Locate the cell with the specified text and output its (X, Y) center coordinate. 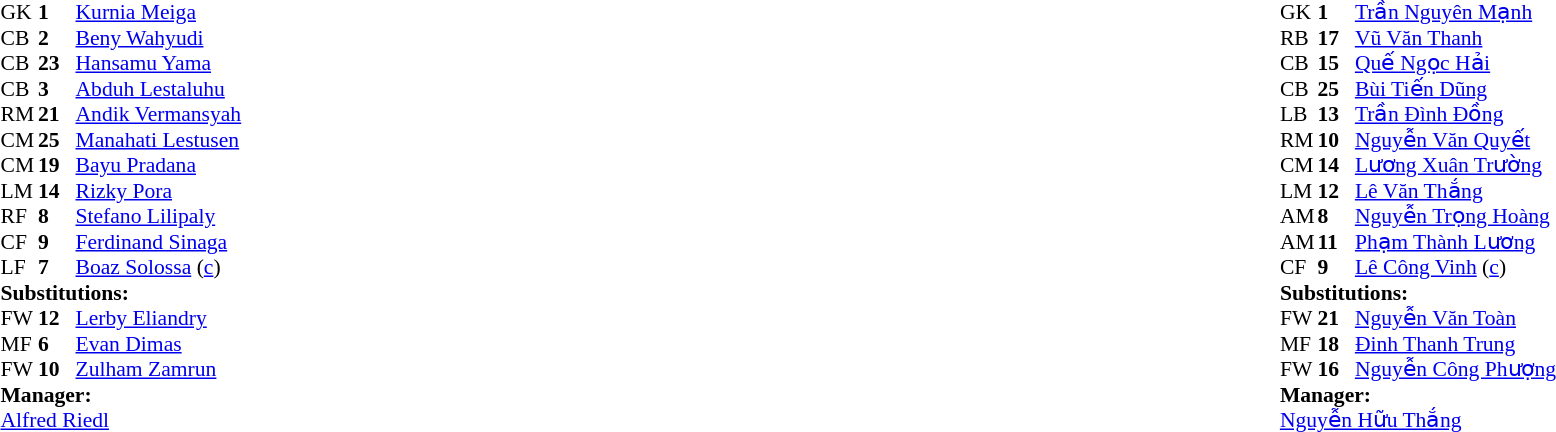
Bùi Tiến Dũng (1456, 89)
Evan Dimas (159, 344)
Lê Công Vinh (c) (1456, 267)
RB (1299, 38)
Ferdinand Sinaga (159, 242)
Hansamu Yama (159, 63)
Kurnia Meiga (159, 13)
LB (1299, 115)
Quế Ngọc Hải (1456, 63)
18 (1336, 344)
Trần Đình Đồng (1456, 115)
2 (57, 38)
RF (19, 217)
7 (57, 267)
Vũ Văn Thanh (1456, 38)
16 (1336, 369)
19 (57, 165)
Andik Vermansyah (159, 115)
Beny Wahyudi (159, 38)
Lương Xuân Trường (1456, 165)
3 (57, 89)
23 (57, 63)
Phạm Thành Lương (1456, 242)
Nguyễn Văn Quyết (1456, 140)
Bayu Pradana (159, 165)
Manahati Lestusen (159, 140)
Lerby Eliandry (159, 319)
Trần Nguyên Mạnh (1456, 13)
Zulham Zamrun (159, 369)
LF (19, 267)
Rizky Pora (159, 191)
Nguyễn Trọng Hoàng (1456, 217)
11 (1336, 242)
Boaz Solossa (c) (159, 267)
6 (57, 344)
13 (1336, 115)
Nguyễn Công Phượng (1456, 369)
17 (1336, 38)
Đinh Thanh Trung (1456, 344)
Stefano Lilipaly (159, 217)
Lê Văn Thắng (1456, 191)
15 (1336, 63)
Abduh Lestaluhu (159, 89)
Nguyễn Văn Toàn (1456, 319)
